Pinpoint the cell where the given text exists, returning its [x, y] midpoint coordinate. 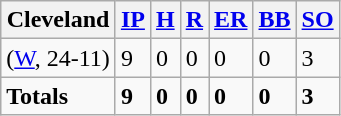
Cleveland [58, 20]
SO [318, 20]
IP [132, 20]
ER [231, 20]
R [194, 20]
H [165, 20]
Totals [58, 96]
(W, 24-11) [58, 58]
BB [274, 20]
